Identify which cell holds the provided text, then report its [x, y] central coordinate. 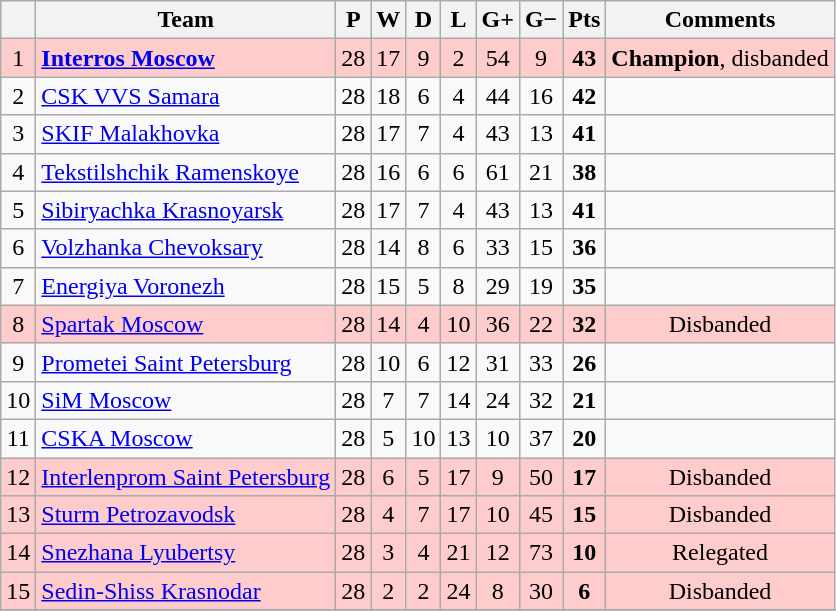
Interros Moscow [186, 58]
42 [584, 96]
50 [540, 477]
P [354, 20]
Snezhana Lyubertsy [186, 553]
37 [540, 438]
44 [498, 96]
1 [18, 58]
29 [498, 286]
CSK VVS Samara [186, 96]
Pts [584, 20]
Team [186, 20]
31 [498, 362]
Volzhanka Chevoksary [186, 248]
Champion, disbanded [720, 58]
Spartak Moscow [186, 324]
L [458, 20]
35 [584, 286]
19 [540, 286]
54 [498, 58]
30 [540, 591]
45 [540, 515]
38 [584, 172]
Sibiryachka Krasnoyarsk [186, 210]
73 [540, 553]
Comments [720, 20]
G− [540, 20]
Interlenprom Saint Petersburg [186, 477]
Tekstilshchik Ramenskoye [186, 172]
22 [540, 324]
11 [18, 438]
SKIF Malakhovka [186, 134]
D [424, 20]
20 [584, 438]
SiM Moscow [186, 400]
Sedin-Shiss Krasnodar [186, 591]
Relegated [720, 553]
W [388, 20]
18 [388, 96]
CSKA Moscow [186, 438]
61 [498, 172]
Sturm Petrozavodsk [186, 515]
Prometei Saint Petersburg [186, 362]
26 [584, 362]
G+ [498, 20]
Energiya Voronezh [186, 286]
